Return [X, Y] of the center of cell containing provided text 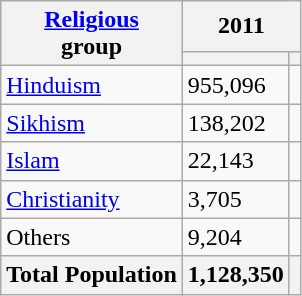
Religiousgroup [92, 34]
955,096 [236, 85]
3,705 [236, 199]
Total Population [92, 275]
1,128,350 [236, 275]
2011 [241, 26]
138,202 [236, 123]
Islam [92, 161]
Hinduism [92, 85]
Others [92, 237]
Sikhism [92, 123]
Christianity [92, 199]
9,204 [236, 237]
22,143 [236, 161]
